Return (x, y) of the center of cell containing provided text 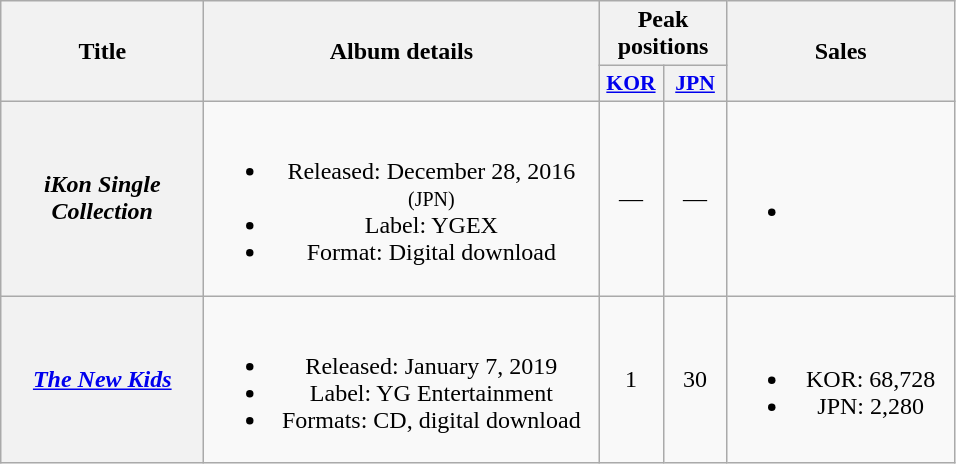
Peak positions (663, 34)
KOR: 68,728JPN: 2,280 (840, 380)
Released: December 28, 2016 (JPN)Label: YGEXFormat: Digital download (402, 198)
1 (631, 380)
JPN (695, 84)
The New Kids (102, 380)
Released: January 7, 2019Label: YG EntertainmentFormats: CD, digital download (402, 380)
Sales (840, 52)
KOR (631, 84)
iKon Single Collection (102, 198)
Album details (402, 52)
30 (695, 380)
Title (102, 52)
